Search for the cell housing the specified text and yield its (x, y) center coordinate. 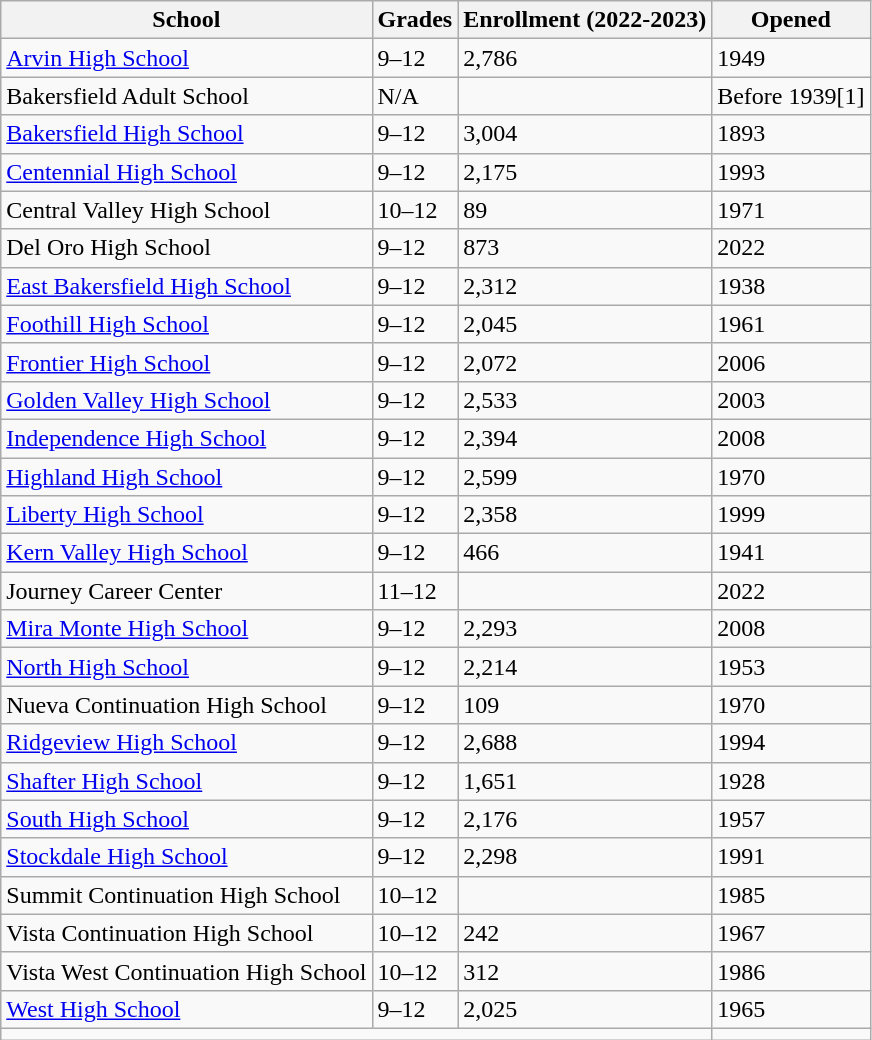
Grades (415, 20)
North High School (186, 667)
2,025 (585, 1009)
Central Valley High School (186, 210)
Summit Continuation High School (186, 895)
89 (585, 210)
Stockdale High School (186, 857)
2,293 (585, 629)
1928 (791, 781)
1957 (791, 819)
2006 (791, 362)
2,394 (585, 438)
3,004 (585, 134)
1949 (791, 58)
466 (585, 553)
Golden Valley High School (186, 400)
1999 (791, 515)
2,298 (585, 857)
2,599 (585, 477)
Shafter High School (186, 781)
1991 (791, 857)
1938 (791, 286)
South High School (186, 819)
109 (585, 705)
Kern Valley High School (186, 553)
Before 1939[1] (791, 96)
2,312 (585, 286)
Vista Continuation High School (186, 933)
242 (585, 933)
Opened (791, 20)
1953 (791, 667)
Bakersfield High School (186, 134)
2,214 (585, 667)
Frontier High School (186, 362)
1941 (791, 553)
Highland High School (186, 477)
2,175 (585, 172)
West High School (186, 1009)
2003 (791, 400)
11–12 (415, 591)
1961 (791, 324)
2,176 (585, 819)
Journey Career Center (186, 591)
Enrollment (2022-2023) (585, 20)
1971 (791, 210)
2,533 (585, 400)
East Bakersfield High School (186, 286)
Arvin High School (186, 58)
Centennial High School (186, 172)
Liberty High School (186, 515)
312 (585, 971)
Del Oro High School (186, 248)
1967 (791, 933)
1986 (791, 971)
2,358 (585, 515)
Vista West Continuation High School (186, 971)
873 (585, 248)
2,786 (585, 58)
School (186, 20)
Independence High School (186, 438)
1993 (791, 172)
2,688 (585, 743)
1,651 (585, 781)
1893 (791, 134)
2,072 (585, 362)
N/A (415, 96)
1985 (791, 895)
Foothill High School (186, 324)
Ridgeview High School (186, 743)
2,045 (585, 324)
1965 (791, 1009)
Nueva Continuation High School (186, 705)
Mira Monte High School (186, 629)
1994 (791, 743)
Bakersfield Adult School (186, 96)
